Extract the (X, Y) coordinate from the center of the cell holding the provided text.  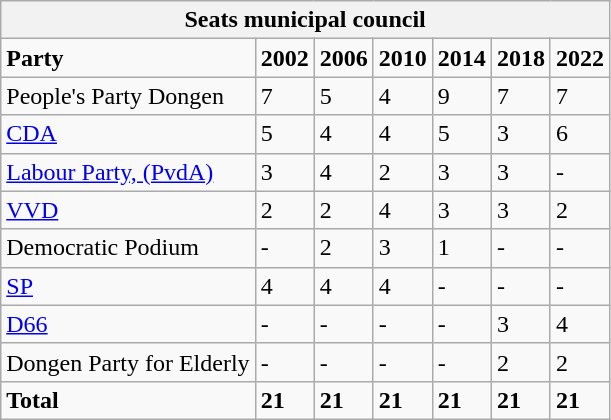
People's Party Dongen (128, 96)
2006 (344, 58)
Total (128, 400)
VVD (128, 210)
9 (462, 96)
Party (128, 58)
Labour Party, (PvdA) (128, 172)
2014 (462, 58)
2002 (284, 58)
1 (462, 248)
CDA (128, 134)
Seats municipal council (306, 20)
SP (128, 286)
Democratic Podium (128, 248)
D66 (128, 324)
2018 (520, 58)
2010 (402, 58)
Dongen Party for Elderly (128, 362)
2022 (580, 58)
6 (580, 134)
